Identify which cell holds the provided text, then report its [x, y] central coordinate. 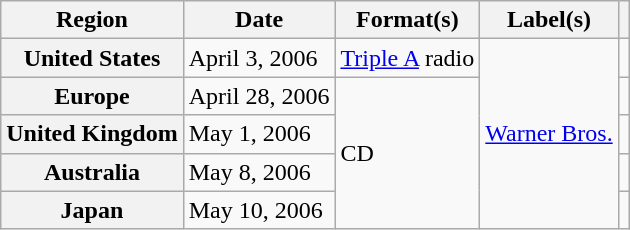
United States [92, 58]
Date [259, 20]
Australia [92, 172]
April 28, 2006 [259, 96]
May 8, 2006 [259, 172]
Triple A radio [408, 58]
Region [92, 20]
Label(s) [549, 20]
Warner Bros. [549, 134]
Format(s) [408, 20]
Japan [92, 210]
Europe [92, 96]
May 1, 2006 [259, 134]
May 10, 2006 [259, 210]
United Kingdom [92, 134]
April 3, 2006 [259, 58]
CD [408, 153]
